Return the [X, Y] coordinate for the center point of the cell that contains the specified text.  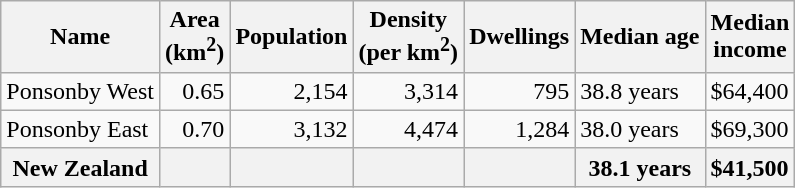
38.0 years [640, 129]
2,154 [292, 91]
Ponsonby West [80, 91]
Population [292, 37]
38.1 years [640, 167]
Medianincome [750, 37]
3,314 [408, 91]
0.70 [194, 129]
1,284 [520, 129]
Median age [640, 37]
$69,300 [750, 129]
New Zealand [80, 167]
0.65 [194, 91]
Dwellings [520, 37]
38.8 years [640, 91]
$64,400 [750, 91]
$41,500 [750, 167]
Area(km2) [194, 37]
Density(per km2) [408, 37]
Name [80, 37]
3,132 [292, 129]
Ponsonby East [80, 129]
4,474 [408, 129]
795 [520, 91]
